Return the (x, y) coordinate for the center point of the cell that contains the specified text.  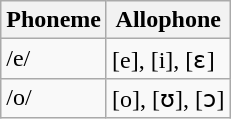
/o/ (54, 98)
Allophone (168, 20)
/e/ (54, 59)
Phoneme (54, 20)
[e], [i], [ɛ] (168, 59)
[o], [ʊ], [ɔ] (168, 98)
